Determine the (X, Y) coordinate at the center of the cell enclosing the given text.  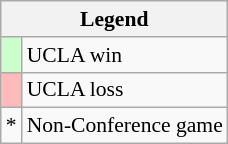
* (12, 126)
UCLA loss (125, 90)
Non-Conference game (125, 126)
UCLA win (125, 55)
Legend (114, 19)
